Search for the cell housing the specified text and yield its (x, y) center coordinate. 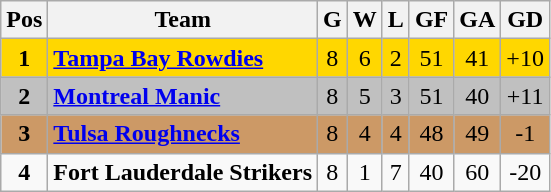
6 (364, 58)
7 (396, 172)
60 (478, 172)
48 (431, 134)
Fort Lauderdale Strikers (183, 172)
GD (526, 20)
Tulsa Roughnecks (183, 134)
GF (431, 20)
-1 (526, 134)
Team (183, 20)
-20 (526, 172)
+11 (526, 96)
+10 (526, 58)
Montreal Manic (183, 96)
Pos (24, 20)
49 (478, 134)
41 (478, 58)
5 (364, 96)
Tampa Bay Rowdies (183, 58)
W (364, 20)
G (333, 20)
L (396, 20)
GA (478, 20)
